Pinpoint the cell where the given text exists, returning its [X, Y] midpoint coordinate. 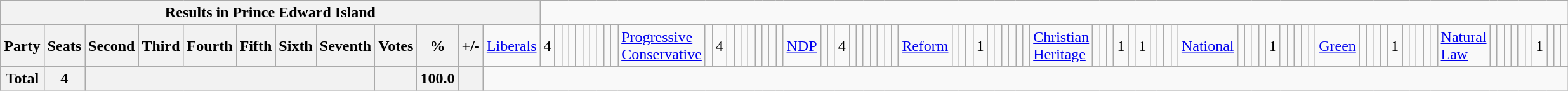
Votes [396, 46]
Fourth [209, 46]
Second [112, 46]
Christian Heritage [1061, 46]
Liberals [511, 46]
NDP [802, 46]
Sixth [296, 46]
Progressive Conservative [662, 46]
Total [22, 78]
Results in Prince Edward Island [270, 13]
Reform [925, 46]
Natural Law [1463, 46]
+/- [471, 46]
% [438, 46]
Party [22, 46]
Seventh [345, 46]
100.0 [438, 78]
Seats [64, 46]
Green [1338, 46]
Third [161, 46]
National [1208, 46]
Fifth [256, 46]
